From the cell containing the given text, extract its center point as (X, Y) coordinate. 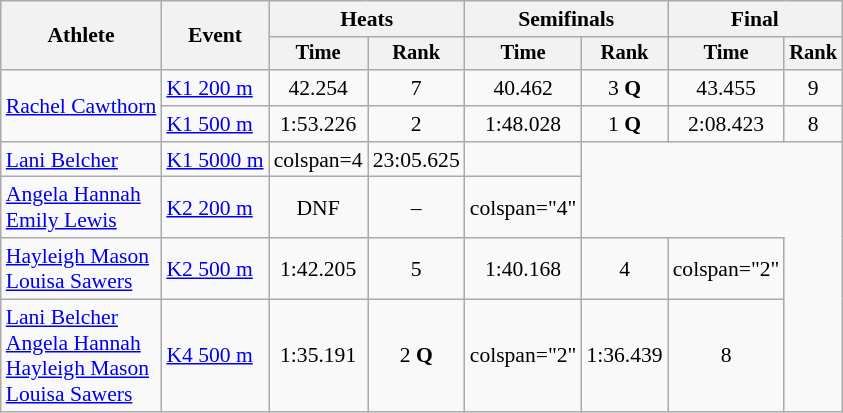
Hayleigh MasonLouisa Sawers (82, 268)
43.455 (726, 88)
Lani BelcherAngela HannahHayleigh MasonLouisa Sawers (82, 356)
2:08.423 (726, 124)
Semifinals (566, 19)
2 (416, 124)
4 (624, 268)
Rachel Cawthorn (82, 106)
colspan=4 (318, 160)
K1 5000 m (214, 160)
Athlete (82, 36)
K2 200 m (214, 208)
Heats (367, 19)
K1 500 m (214, 124)
Lani Belcher (82, 160)
9 (813, 88)
5 (416, 268)
1:40.168 (524, 268)
1:36.439 (624, 356)
40.462 (524, 88)
3 Q (624, 88)
– (416, 208)
1:42.205 (318, 268)
DNF (318, 208)
7 (416, 88)
1:53.226 (318, 124)
1:48.028 (524, 124)
K1 200 m (214, 88)
colspan="4" (524, 208)
Event (214, 36)
Angela HannahEmily Lewis (82, 208)
K4 500 m (214, 356)
Final (755, 19)
1 Q (624, 124)
K2 500 m (214, 268)
42.254 (318, 88)
2 Q (416, 356)
23:05.625 (416, 160)
1:35.191 (318, 356)
